Provide the [X, Y] coordinate of the cell's center where the given text is located.  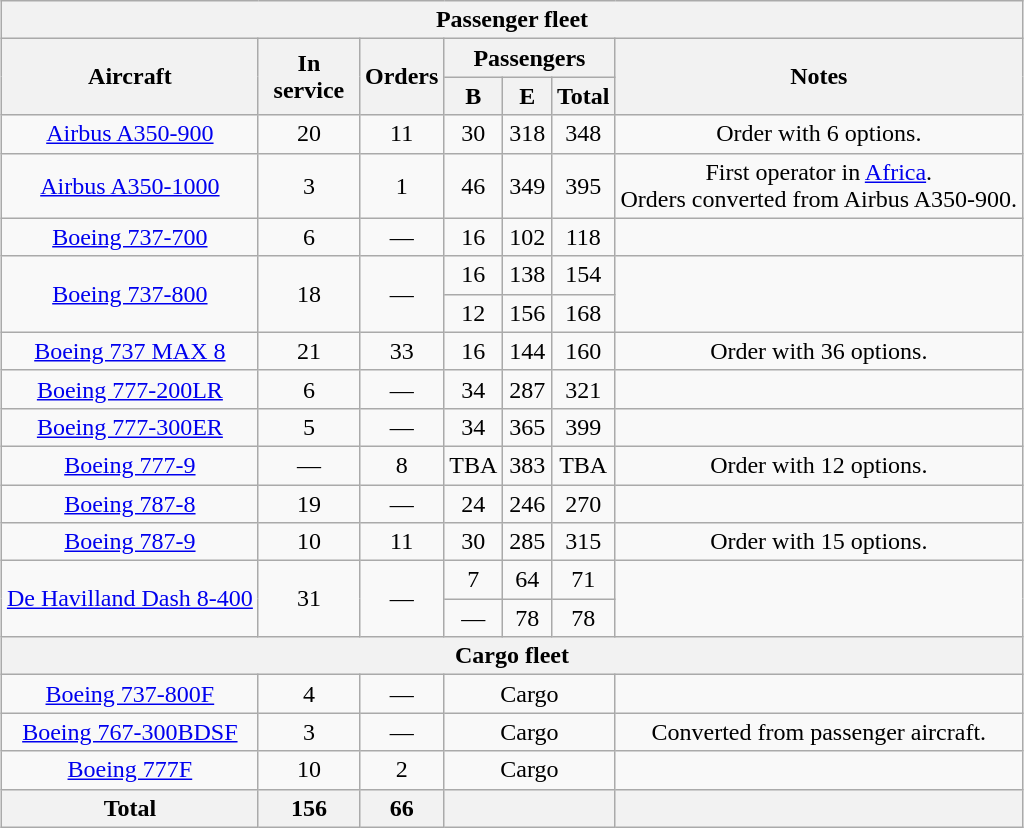
66 [401, 808]
Cargo fleet [512, 656]
Boeing 737-800 [130, 294]
168 [583, 313]
De Havilland Dash 8-400 [130, 599]
4 [308, 694]
18 [308, 294]
246 [528, 503]
315 [583, 542]
Boeing 777-9 [130, 465]
Boeing 737-800F [130, 694]
Aircraft [130, 77]
160 [583, 351]
Boeing 787-9 [130, 542]
395 [583, 186]
Passengers [530, 58]
Boeing 777-200LR [130, 389]
138 [528, 275]
287 [528, 389]
Orders [401, 77]
12 [474, 313]
Airbus A350-1000 [130, 186]
270 [583, 503]
E [528, 96]
Boeing 737-700 [130, 237]
118 [583, 237]
285 [528, 542]
19 [308, 503]
24 [474, 503]
B [474, 96]
2 [401, 770]
First operator in Africa.Orders converted from Airbus A350-900. [819, 186]
In service [308, 77]
8 [401, 465]
Boeing 767-300BDSF [130, 732]
Order with 12 options. [819, 465]
71 [583, 580]
Airbus A350-900 [130, 134]
348 [583, 134]
1 [401, 186]
Passenger fleet [512, 20]
318 [528, 134]
365 [528, 427]
349 [528, 186]
Order with 15 options. [819, 542]
33 [401, 351]
144 [528, 351]
Boeing 777F [130, 770]
321 [583, 389]
7 [474, 580]
Converted from passenger aircraft. [819, 732]
102 [528, 237]
Order with 6 options. [819, 134]
64 [528, 580]
383 [528, 465]
5 [308, 427]
Boeing 737 MAX 8 [130, 351]
20 [308, 134]
399 [583, 427]
46 [474, 186]
Boeing 787-8 [130, 503]
Order with 36 options. [819, 351]
21 [308, 351]
Boeing 777-300ER [130, 427]
Notes [819, 77]
154 [583, 275]
31 [308, 599]
